Pinpoint the cell where the given text exists, returning its [x, y] midpoint coordinate. 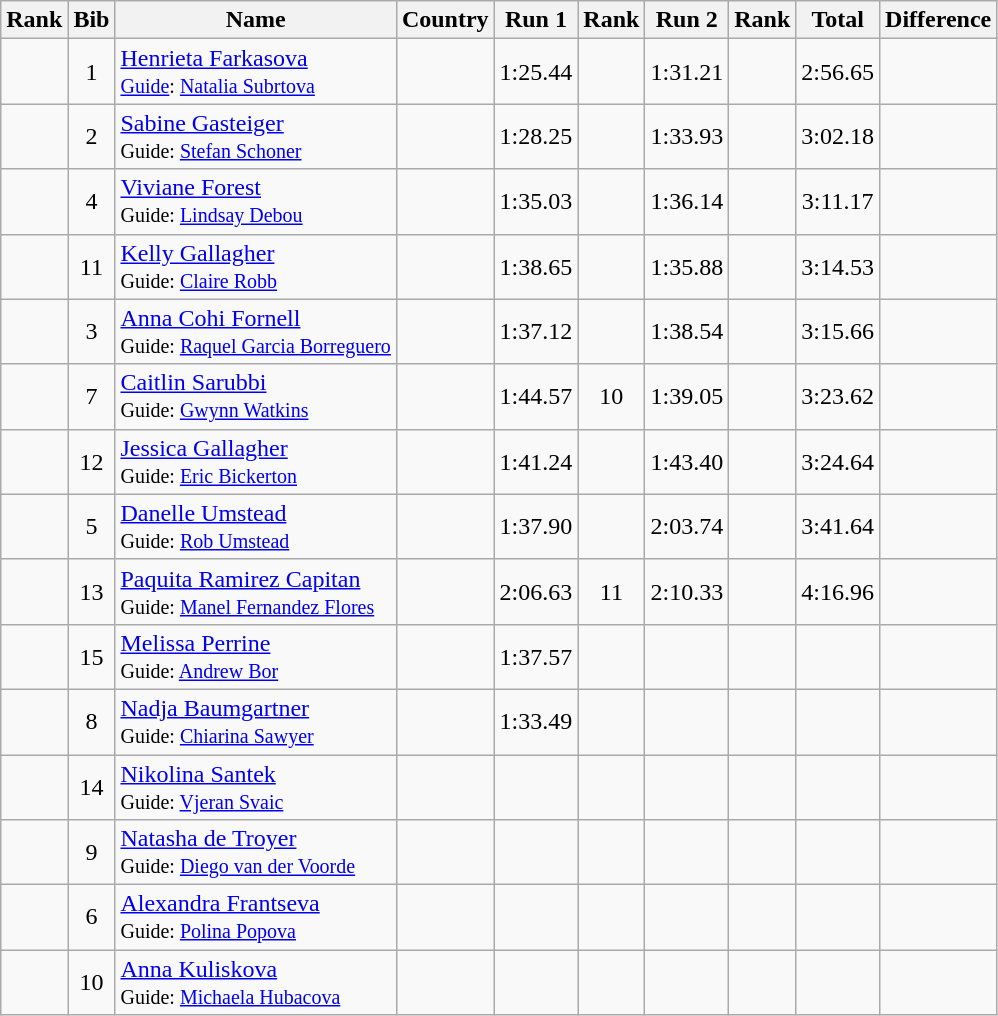
Paquita Ramirez CapitanGuide: Manel Fernandez Flores [256, 592]
3:23.62 [838, 396]
1:35.03 [536, 202]
1:25.44 [536, 72]
Run 2 [687, 20]
1:41.24 [536, 462]
1:37.57 [536, 656]
3:41.64 [838, 526]
Run 1 [536, 20]
1:28.25 [536, 136]
Total [838, 20]
1:38.54 [687, 332]
6 [92, 918]
1:39.05 [687, 396]
Kelly GallagherGuide: Claire Robb [256, 266]
1:37.12 [536, 332]
1 [92, 72]
7 [92, 396]
3 [92, 332]
Natasha de TroyerGuide: Diego van der Voorde [256, 852]
Danelle UmsteadGuide: Rob Umstead [256, 526]
3:02.18 [838, 136]
8 [92, 722]
2 [92, 136]
Bib [92, 20]
1:35.88 [687, 266]
1:37.90 [536, 526]
12 [92, 462]
2:56.65 [838, 72]
Anna KuliskovaGuide: Michaela Hubacova [256, 982]
1:43.40 [687, 462]
3:24.64 [838, 462]
14 [92, 786]
3:11.17 [838, 202]
Difference [938, 20]
Nikolina SantekGuide: Vjeran Svaic [256, 786]
5 [92, 526]
Henrieta FarkasovaGuide: Natalia Subrtova [256, 72]
3:14.53 [838, 266]
9 [92, 852]
1:31.21 [687, 72]
3:15.66 [838, 332]
Jessica GallagherGuide: Eric Bickerton [256, 462]
2:10.33 [687, 592]
1:36.14 [687, 202]
2:06.63 [536, 592]
Country [445, 20]
Alexandra FrantsevaGuide: Polina Popova [256, 918]
Viviane ForestGuide: Lindsay Debou [256, 202]
15 [92, 656]
Sabine GasteigerGuide: Stefan Schoner [256, 136]
4:16.96 [838, 592]
Name [256, 20]
1:38.65 [536, 266]
Melissa PerrineGuide: Andrew Bor [256, 656]
13 [92, 592]
1:33.93 [687, 136]
Caitlin SarubbiGuide: Gwynn Watkins [256, 396]
4 [92, 202]
Anna Cohi FornellGuide: Raquel Garcia Borreguero [256, 332]
1:44.57 [536, 396]
1:33.49 [536, 722]
2:03.74 [687, 526]
Nadja BaumgartnerGuide: Chiarina Sawyer [256, 722]
